Detect which cell encompasses the target text, then output its [x, y] center coordinate. 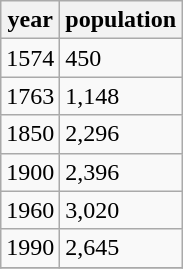
1960 [30, 210]
1850 [30, 134]
2,396 [121, 172]
1900 [30, 172]
1,148 [121, 96]
year [30, 20]
1763 [30, 96]
2,296 [121, 134]
450 [121, 58]
1990 [30, 248]
population [121, 20]
2,645 [121, 248]
1574 [30, 58]
3,020 [121, 210]
